Return [x, y] of the center of cell containing provided text 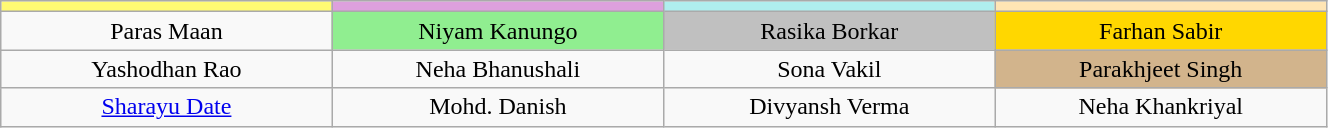
Neha Khankriyal [1160, 107]
Mohd. Danish [498, 107]
Paras Maan [166, 31]
Divyansh Verma [830, 107]
Yashodhan Rao [166, 69]
Rasika Borkar [830, 31]
Sharayu Date [166, 107]
Farhan Sabir [1160, 31]
Neha Bhanushali [498, 69]
Parakhjeet Singh [1160, 69]
Niyam Kanungo [498, 31]
Sona Vakil [830, 69]
